Search for the cell housing the specified text and yield its (X, Y) center coordinate. 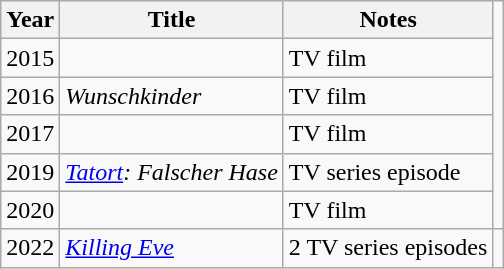
Year (30, 20)
Notes (388, 20)
Tatort: Falscher Hase (172, 172)
TV series episode (388, 172)
2020 (30, 210)
Killing Eve (172, 248)
2016 (30, 96)
Title (172, 20)
2015 (30, 58)
Wunschkinder (172, 96)
2022 (30, 248)
2017 (30, 134)
2019 (30, 172)
2 TV series episodes (388, 248)
